Return (X, Y) of the center of cell containing provided text 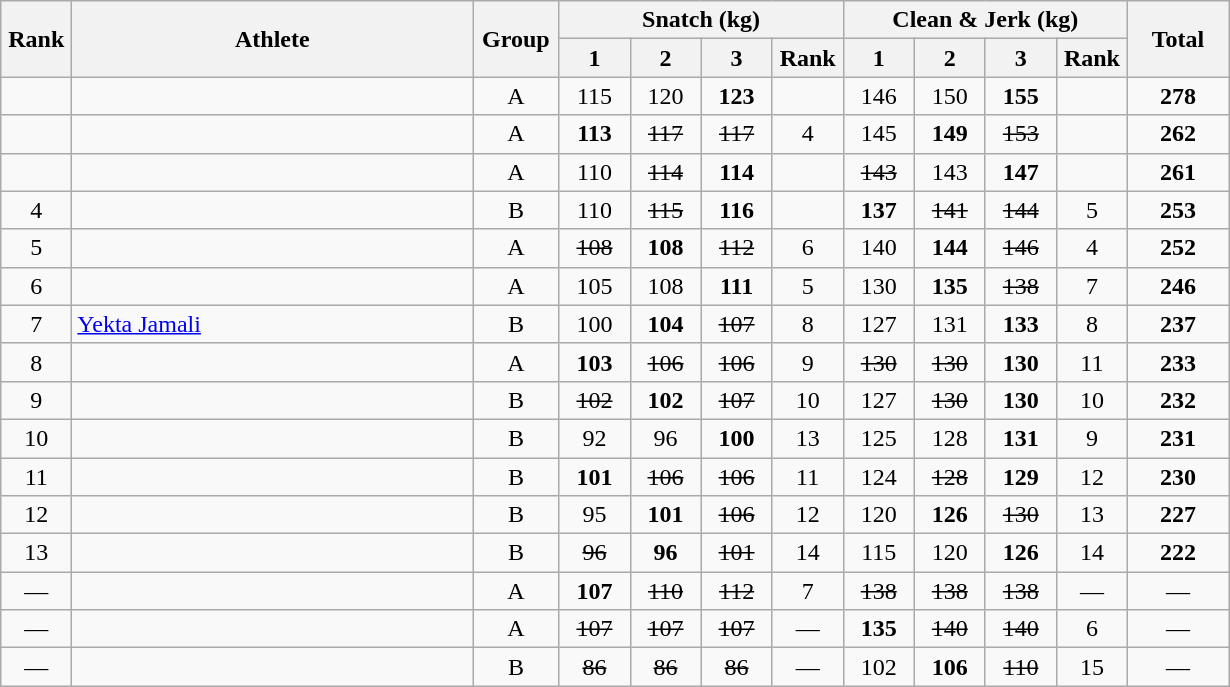
Total (1178, 39)
105 (594, 286)
103 (594, 362)
Athlete (272, 39)
252 (1178, 248)
Group (516, 39)
15 (1092, 667)
261 (1178, 172)
113 (594, 134)
237 (1178, 324)
Yekta Jamali (272, 324)
233 (1178, 362)
111 (736, 286)
95 (594, 515)
92 (594, 438)
141 (950, 210)
246 (1178, 286)
153 (1020, 134)
145 (878, 134)
133 (1020, 324)
137 (878, 210)
230 (1178, 477)
125 (878, 438)
227 (1178, 515)
155 (1020, 96)
147 (1020, 172)
116 (736, 210)
278 (1178, 96)
262 (1178, 134)
129 (1020, 477)
Snatch (kg) (701, 20)
150 (950, 96)
232 (1178, 400)
104 (666, 324)
253 (1178, 210)
124 (878, 477)
222 (1178, 553)
149 (950, 134)
123 (736, 96)
231 (1178, 438)
Clean & Jerk (kg) (985, 20)
